Detect which cell encompasses the target text, then output its [x, y] center coordinate. 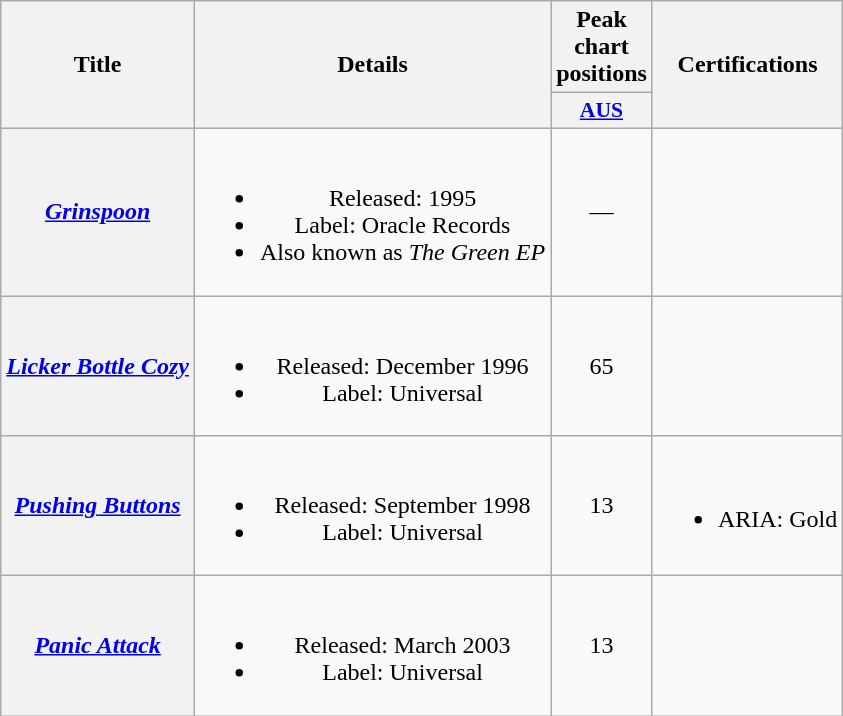
Released: 1995Label: Oracle RecordsAlso known as The Green EP [372, 212]
Released: March 2003Label: Universal [372, 646]
Panic Attack [98, 646]
Pushing Buttons [98, 506]
Licker Bottle Cozy [98, 366]
— [602, 212]
Grinspoon [98, 212]
ARIA: Gold [747, 506]
Certifications [747, 65]
65 [602, 366]
Peak chart positions [602, 47]
Title [98, 65]
Released: September 1998Label: Universal [372, 506]
AUS [602, 111]
Released: December 1996Label: Universal [372, 366]
Details [372, 65]
